Scan for the cell matching the given text and deliver its (x, y) coordinate at center. 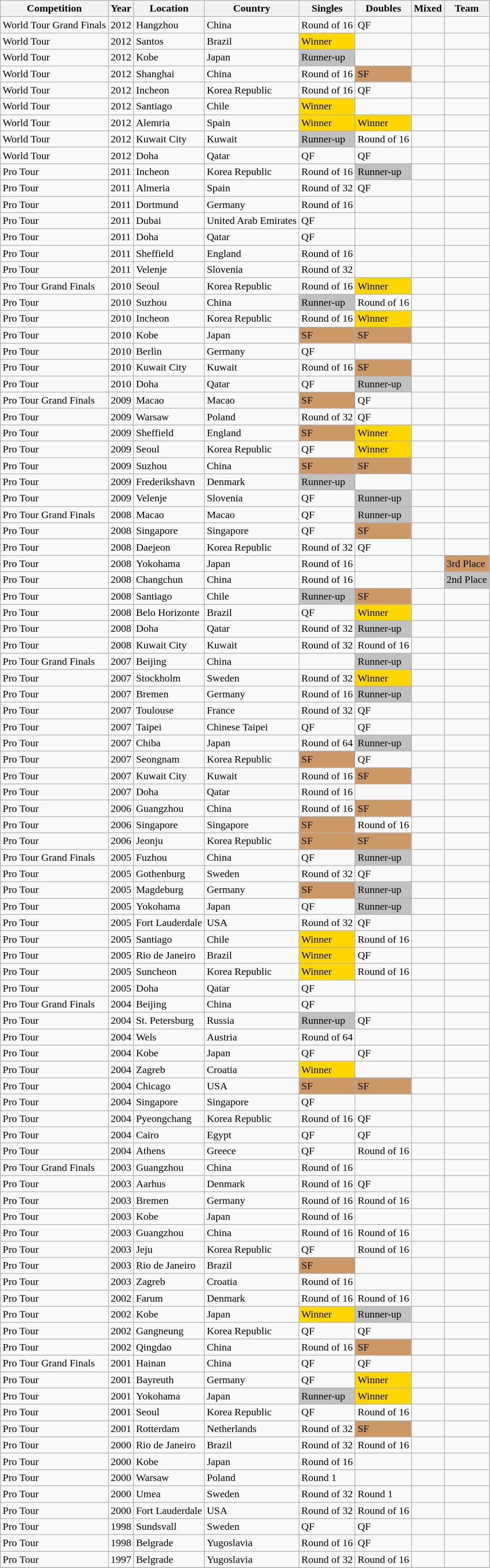
Competition (54, 9)
Farum (169, 1298)
2nd Place (467, 580)
Cairo (169, 1135)
Bayreuth (169, 1380)
Pyeongchang (169, 1119)
Berlin (169, 351)
Magdeburg (169, 890)
Aarhus (169, 1184)
Daejeon (169, 547)
3rd Place (467, 564)
Netherlands (251, 1429)
Toulouse (169, 710)
Jeju (169, 1249)
Greece (251, 1151)
Country (251, 9)
Location (169, 9)
Year (121, 9)
Almeria (169, 188)
Gangneung (169, 1331)
Egypt (251, 1135)
Alemria (169, 123)
World Tour Grand Finals (54, 25)
St. Petersburg (169, 1021)
Changchun (169, 580)
Athens (169, 1151)
Austria (251, 1037)
1997 (121, 1559)
Shanghai (169, 74)
Stockholm (169, 678)
Taipei (169, 727)
Singles (327, 9)
Qingdao (169, 1347)
Team (467, 9)
Hainan (169, 1363)
France (251, 710)
Seongnam (169, 760)
United Arab Emirates (251, 221)
Jeonju (169, 841)
Santos (169, 41)
Russia (251, 1021)
Chinese Taipei (251, 727)
Chiba (169, 743)
Doubles (384, 9)
Dubai (169, 221)
Frederikshavn (169, 482)
Hangzhou (169, 25)
Suncheon (169, 971)
Mixed (428, 9)
Umea (169, 1494)
Belo Horizonte (169, 612)
Chicago (169, 1086)
Fuzhou (169, 857)
Rotterdam (169, 1429)
Wels (169, 1037)
Gothenburg (169, 874)
Dortmund (169, 205)
Sundsvall (169, 1527)
